Capture the cell that displays the provided text and extract its (X, Y) central coordinate. 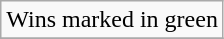
Wins marked in green (112, 20)
